From the cell containing the given text, extract its center point as [X, Y] coordinate. 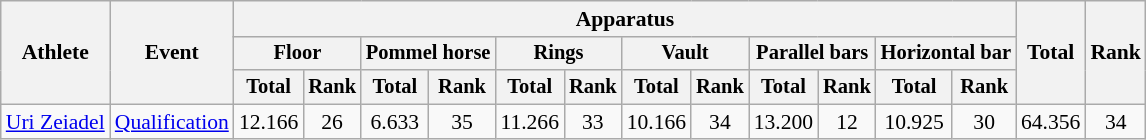
Athlete [56, 52]
Qualification [172, 122]
Floor [298, 54]
12 [847, 122]
35 [462, 122]
Vault [686, 54]
12.166 [268, 122]
Horizontal bar [946, 54]
33 [593, 122]
Pommel horse [428, 54]
Rings [558, 54]
Apparatus [625, 19]
6.633 [395, 122]
Event [172, 52]
10.925 [914, 122]
26 [332, 122]
11.266 [530, 122]
64.356 [1050, 122]
30 [984, 122]
Parallel bars [812, 54]
13.200 [784, 122]
Uri Zeiadel [56, 122]
10.166 [656, 122]
